Identify which cell holds the provided text, then report its (X, Y) central coordinate. 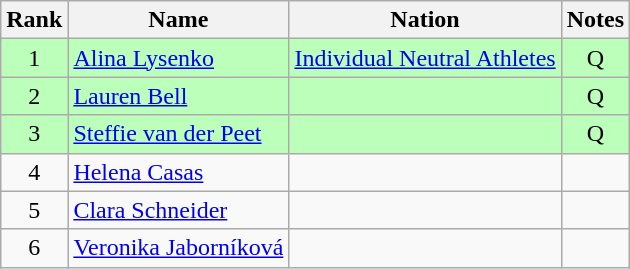
4 (34, 172)
Rank (34, 20)
Clara Schneider (178, 210)
Helena Casas (178, 172)
6 (34, 248)
3 (34, 134)
Alina Lysenko (178, 58)
Notes (595, 20)
Individual Neutral Athletes (425, 58)
Nation (425, 20)
Veronika Jaborníková (178, 248)
Lauren Bell (178, 96)
Steffie van der Peet (178, 134)
1 (34, 58)
2 (34, 96)
5 (34, 210)
Name (178, 20)
